For the text-containing cell, return its midpoint in [X, Y] coordinate format. 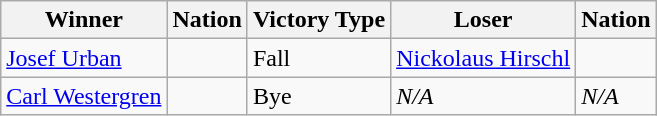
Winner [84, 20]
Fall [318, 58]
Nickolaus Hirschl [484, 58]
Victory Type [318, 20]
Carl Westergren [84, 96]
Loser [484, 20]
Josef Urban [84, 58]
Bye [318, 96]
